Locate the cell with the specified text and output its [X, Y] center coordinate. 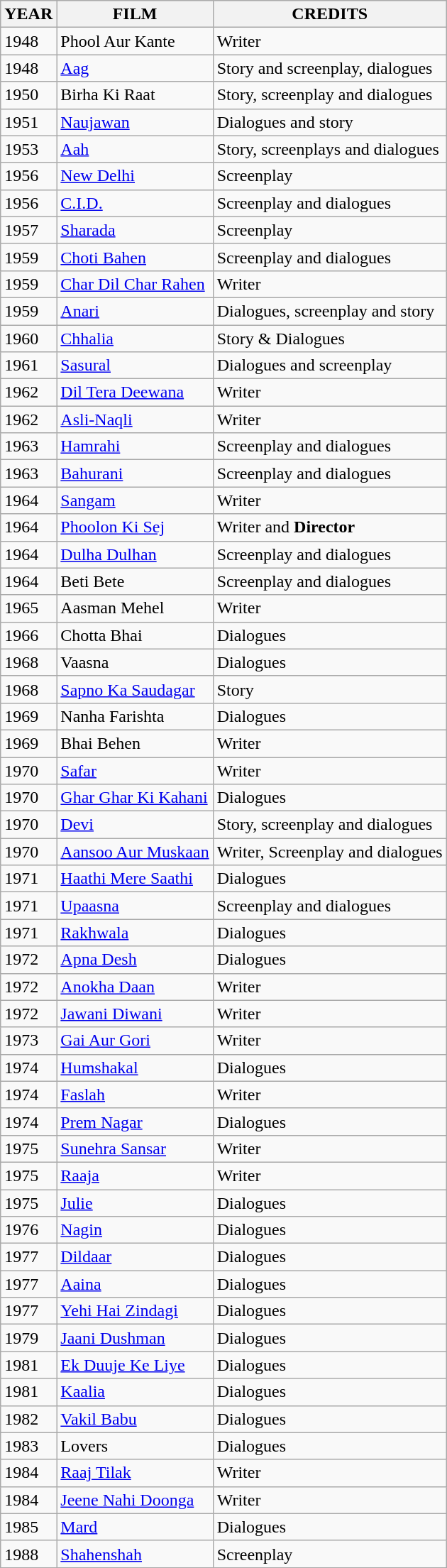
Mard [135, 1527]
Choti Bahen [135, 257]
Aag [135, 68]
Story, screenplays and dialogues [329, 149]
1965 [28, 608]
Nanha Farishta [135, 716]
Faslah [135, 1095]
Apna Desh [135, 960]
Prem Nagar [135, 1122]
New Delhi [135, 176]
Char Dil Char Rahen [135, 284]
CREDITS [329, 14]
1960 [28, 339]
1957 [28, 230]
1973 [28, 1041]
1982 [28, 1419]
Birha Ki Raat [135, 95]
Dialogues, screenplay and story [329, 311]
Sapno Ka Saudagar [135, 689]
Beti Bete [135, 581]
1976 [28, 1230]
1988 [28, 1554]
1983 [28, 1446]
Story & Dialogues [329, 339]
Vaasna [135, 662]
Bahurani [135, 473]
Sasural [135, 366]
Anokha Daan [135, 987]
Julie [135, 1203]
Dialogues and story [329, 122]
1951 [28, 122]
Asli-Naqli [135, 420]
Kaalia [135, 1392]
Sunehra Sansar [135, 1148]
Vakil Babu [135, 1419]
Writer, Screenplay and dialogues [329, 852]
Nagin [135, 1230]
Dil Tera Deewana [135, 393]
Story [329, 689]
Shahenshah [135, 1554]
Chhalia [135, 339]
Anari [135, 311]
Humshakal [135, 1068]
Ek Duuje Ke Liye [135, 1365]
Dildaar [135, 1257]
1979 [28, 1338]
Rakhwala [135, 933]
FILM [135, 14]
Upaasna [135, 906]
Aansoo Aur Muskaan [135, 852]
Yehi Hai Zindagi [135, 1311]
Sharada [135, 230]
Phool Aur Kante [135, 41]
1961 [28, 366]
Aah [135, 149]
YEAR [28, 14]
Phoolon Ki Sej [135, 527]
C.I.D. [135, 203]
1953 [28, 149]
Jeene Nahi Doonga [135, 1500]
Writer and Director [329, 527]
Dialogues and screenplay [329, 366]
Hamrahi [135, 446]
Sangam [135, 500]
Raaja [135, 1175]
1985 [28, 1527]
Devi [135, 825]
1966 [28, 635]
Lovers [135, 1446]
1950 [28, 95]
Aasman Mehel [135, 608]
Chotta Bhai [135, 635]
Bhai Behen [135, 743]
Jaani Dushman [135, 1338]
Jawani Diwani [135, 1014]
Safar [135, 770]
Raaj Tilak [135, 1473]
Gai Aur Gori [135, 1041]
Haathi Mere Saathi [135, 879]
Aaina [135, 1284]
Ghar Ghar Ki Kahani [135, 798]
Dulha Dulhan [135, 554]
Story and screenplay, dialogues [329, 68]
Naujawan [135, 122]
